Capture the cell that displays the provided text and extract its (X, Y) central coordinate. 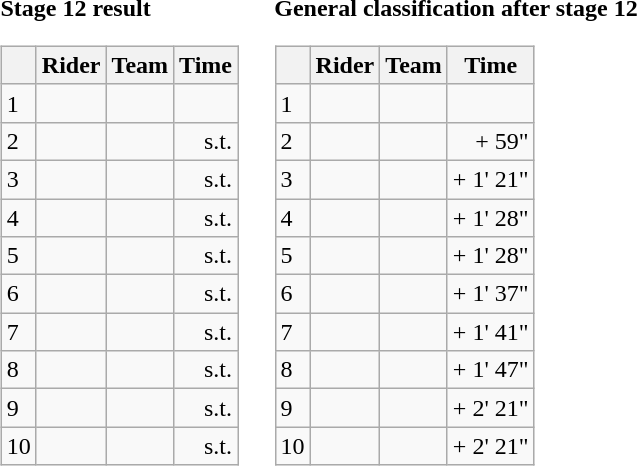
+ 1' 21" (490, 179)
+ 59" (490, 141)
+ 1' 37" (490, 294)
+ 1' 47" (490, 370)
+ 1' 41" (490, 332)
